Search for the cell housing the specified text and yield its (X, Y) center coordinate. 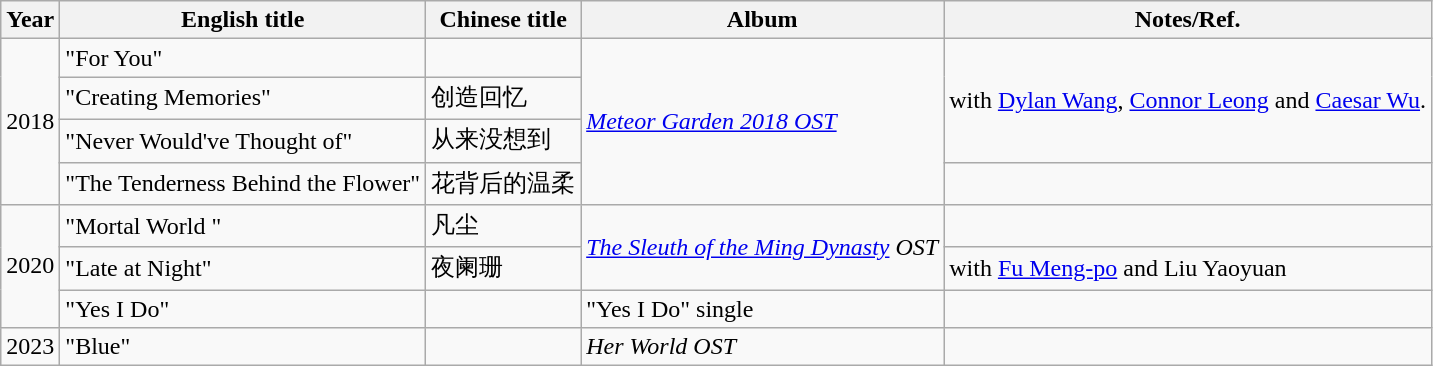
Album (762, 20)
"Late at Night" (243, 268)
"Creating Memories" (243, 98)
花背后的温柔 (504, 184)
"Yes I Do" (243, 309)
with Fu Meng-po and Liu Yaoyuan (1188, 268)
"Mortal World " (243, 226)
Meteor Garden 2018 OST (762, 122)
"For You" (243, 58)
English title (243, 20)
"The Tenderness Behind the Flower" (243, 184)
"Never Would've Thought of" (243, 140)
Notes/Ref. (1188, 20)
with Dylan Wang, Connor Leong and Caesar Wu. (1188, 100)
从来没想到 (504, 140)
创造回忆 (504, 98)
夜阑珊 (504, 268)
2018 (30, 122)
Chinese title (504, 20)
2023 (30, 347)
2020 (30, 266)
"Blue" (243, 347)
The Sleuth of the Ming Dynasty OST (762, 248)
凡尘 (504, 226)
Her World OST (762, 347)
"Yes I Do" single (762, 309)
Year (30, 20)
